Provide the [X, Y] coordinate of the cell's center where the given text is located.  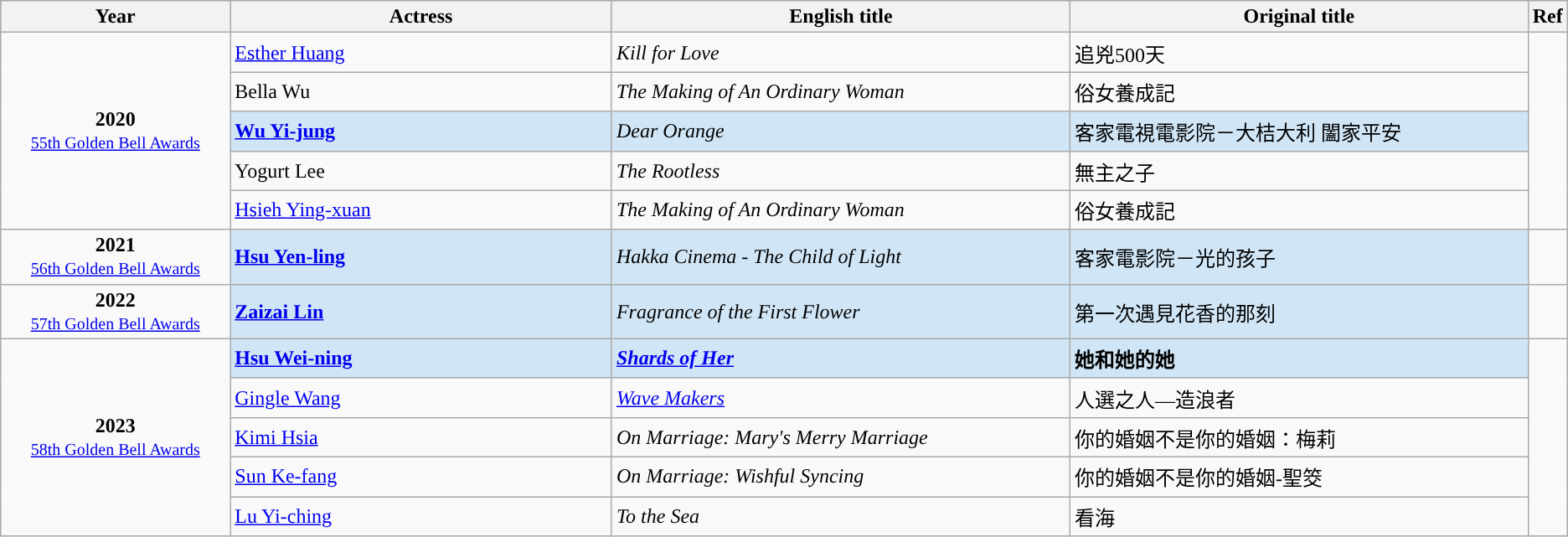
On Marriage: Wishful Syncing [841, 476]
Actress [421, 17]
Hakka Cinema - The Child of Light [841, 256]
無主之子 [1300, 171]
Wave Makers [841, 397]
Year [116, 17]
第一次遇見花香的那刻 [1300, 312]
你的婚姻不是你的婚姻：梅莉 [1300, 437]
人選之人—造浪者 [1300, 397]
Wu Yi-jung [421, 131]
Zaizai Lin [421, 312]
追兇500天 [1300, 52]
客家電視電影院－大桔大利 闔家平安 [1300, 131]
Dear Orange [841, 131]
Kimi Hsia [421, 437]
Shards of Her [841, 359]
Gingle Wang [421, 397]
On Marriage: Mary's Merry Marriage [841, 437]
你的婚姻不是你的婚姻-聖筊 [1300, 476]
Ref [1548, 17]
Bella Wu [421, 92]
客家電影院－光的孩子 [1300, 256]
Hsu Wei-ning [421, 359]
Original title [1300, 17]
2023 58th Golden Bell Awards [116, 437]
Sun Ke-fang [421, 476]
Fragrance of the First Flower [841, 312]
Yogurt Lee [421, 171]
Lu Yi-ching [421, 516]
2021 56th Golden Bell Awards [116, 256]
Esther Huang [421, 52]
English title [841, 17]
Hsu Yen-ling [421, 256]
她和她的她 [1300, 359]
看海 [1300, 516]
Hsieh Ying-xuan [421, 209]
The Rootless [841, 171]
To the Sea [841, 516]
2020 55th Golden Bell Awards [116, 131]
Kill for Love [841, 52]
2022 57th Golden Bell Awards [116, 312]
